Determine the [x, y] coordinate at the center of the cell enclosing the given text.  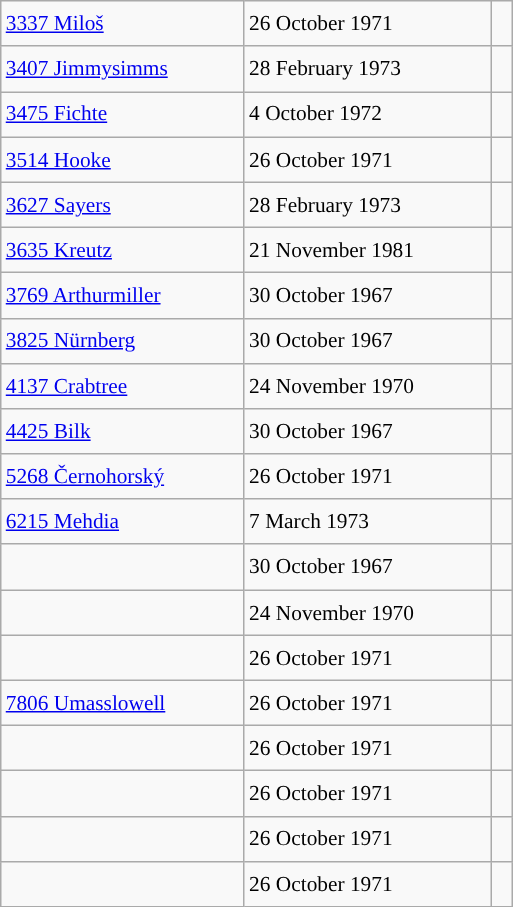
3337 Miloš [122, 24]
7 March 1973 [368, 522]
3627 Sayers [122, 204]
3769 Arthurmiller [122, 296]
4137 Crabtree [122, 386]
3635 Kreutz [122, 250]
3825 Nürnberg [122, 340]
3407 Jimmysimms [122, 68]
5268 Černohorský [122, 476]
21 November 1981 [368, 250]
3475 Fichte [122, 114]
6215 Mehdia [122, 522]
3514 Hooke [122, 160]
4 October 1972 [368, 114]
7806 Umasslowell [122, 702]
4425 Bilk [122, 432]
